Provide the [x, y] coordinate of the cell's center where the given text is located.  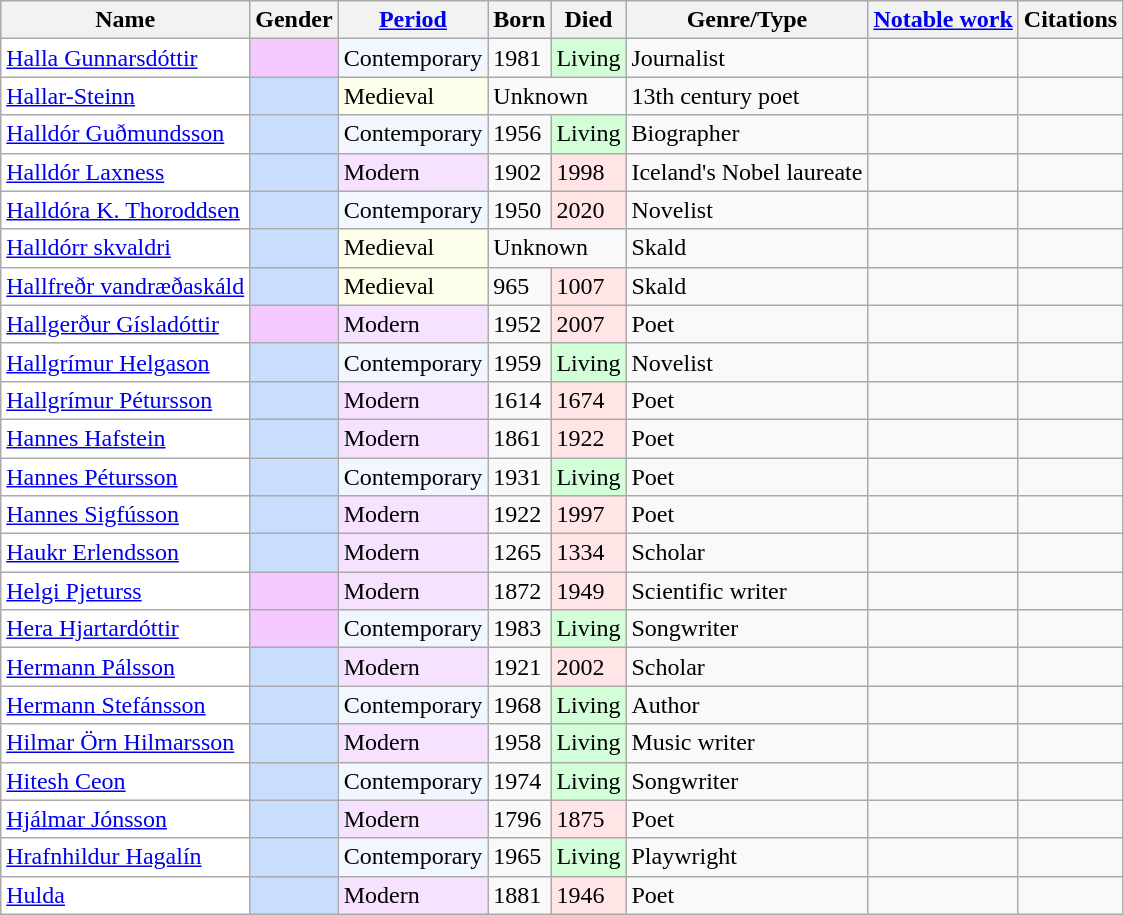
1931 [520, 477]
Name [126, 20]
1946 [588, 895]
1983 [520, 629]
1981 [520, 58]
1952 [520, 324]
Hitesh Ceon [126, 781]
Halldóra K. Thoroddsen [126, 210]
Hannes Sigfússon [126, 515]
1265 [520, 553]
Halla Gunnarsdóttir [126, 58]
Born [520, 20]
Music writer [747, 743]
Iceland's Nobel laureate [747, 172]
Hermann Pálsson [126, 667]
Hilmar Örn Hilmarsson [126, 743]
Gender [294, 20]
1998 [588, 172]
Genre/Type [747, 20]
13th century poet [747, 96]
Haukr Erlendsson [126, 553]
Died [588, 20]
Journalist [747, 58]
1959 [520, 362]
1796 [520, 819]
2002 [588, 667]
1334 [588, 553]
Hannes Hafstein [126, 438]
1861 [520, 438]
1958 [520, 743]
Hannes Pétursson [126, 477]
1968 [520, 705]
2020 [588, 210]
1956 [520, 134]
1997 [588, 515]
2007 [588, 324]
Hjálmar Jónsson [126, 819]
Biographer [747, 134]
1872 [520, 591]
1974 [520, 781]
1921 [520, 667]
Hulda [126, 895]
Hallgrímur Helgason [126, 362]
1949 [588, 591]
Hallgerður Gísladóttir [126, 324]
Hallar-Steinn [126, 96]
Hrafnhildur Hagalín [126, 857]
Halldór Guðmundsson [126, 134]
Hera Hjartardóttir [126, 629]
1674 [588, 400]
Hallgrímur Pétursson [126, 400]
Playwright [747, 857]
Period [413, 20]
1007 [588, 286]
Author [747, 705]
Hallfreðr vandræðaskáld [126, 286]
1881 [520, 895]
1614 [520, 400]
1965 [520, 857]
1950 [520, 210]
1875 [588, 819]
1902 [520, 172]
Helgi Pjeturss [126, 591]
Scientific writer [747, 591]
Hermann Stefánsson [126, 705]
Halldór Laxness [126, 172]
Citations [1070, 20]
Notable work [943, 20]
965 [520, 286]
Halldórr skvaldri [126, 248]
